From the cell containing the given text, extract its center point as [X, Y] coordinate. 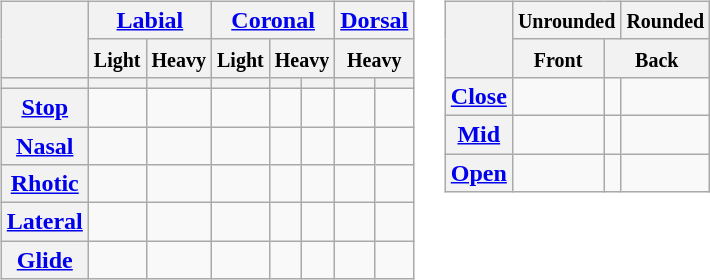
Rhotic [44, 184]
Nasal [44, 145]
Lateral [44, 222]
Labial [150, 20]
Rounded [666, 20]
Glide [44, 260]
Close [478, 96]
Dorsal [374, 20]
Unrounded [566, 20]
Mid [478, 134]
Coronal [274, 20]
Back [657, 58]
Front [558, 58]
Open [478, 173]
Stop [44, 107]
